Return the (x, y) coordinate for the center point of the cell that contains the specified text.  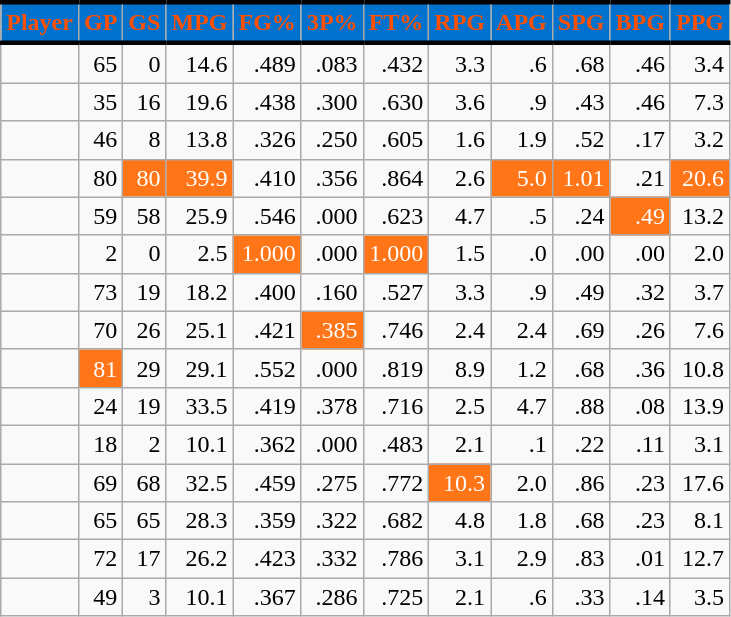
5.0 (522, 178)
GS (144, 22)
.432 (396, 63)
.623 (396, 216)
.630 (396, 102)
1.6 (460, 140)
.33 (581, 597)
.01 (640, 559)
.24 (581, 216)
.423 (267, 559)
13.2 (700, 216)
.527 (396, 292)
3.2 (700, 140)
8.1 (700, 521)
29 (144, 368)
49 (100, 597)
25.9 (200, 216)
.385 (332, 330)
13.8 (200, 140)
70 (100, 330)
8.9 (460, 368)
.359 (267, 521)
.459 (267, 483)
14.6 (200, 63)
1.2 (522, 368)
68 (144, 483)
39.9 (200, 178)
7.3 (700, 102)
3.4 (700, 63)
19.6 (200, 102)
.26 (640, 330)
7.6 (700, 330)
.43 (581, 102)
.17 (640, 140)
.682 (396, 521)
2.6 (460, 178)
.250 (332, 140)
.1 (522, 444)
1.01 (581, 178)
.410 (267, 178)
.746 (396, 330)
1.8 (522, 521)
.362 (267, 444)
FT% (396, 22)
.552 (267, 368)
.5 (522, 216)
1.5 (460, 254)
46 (100, 140)
GP (100, 22)
3.5 (700, 597)
.438 (267, 102)
20.6 (700, 178)
73 (100, 292)
.08 (640, 406)
.21 (640, 178)
33.5 (200, 406)
13.9 (700, 406)
PPG (700, 22)
.483 (396, 444)
25.1 (200, 330)
.322 (332, 521)
.864 (396, 178)
.300 (332, 102)
.83 (581, 559)
24 (100, 406)
.378 (332, 406)
.69 (581, 330)
.489 (267, 63)
69 (100, 483)
59 (100, 216)
18.2 (200, 292)
26 (144, 330)
MPG (200, 22)
.11 (640, 444)
Player (40, 22)
.160 (332, 292)
BPG (640, 22)
28.3 (200, 521)
.356 (332, 178)
.546 (267, 216)
.605 (396, 140)
10.8 (700, 368)
.400 (267, 292)
.326 (267, 140)
.36 (640, 368)
SPG (581, 22)
FG% (267, 22)
32.5 (200, 483)
3 (144, 597)
18 (100, 444)
.367 (267, 597)
.772 (396, 483)
APG (522, 22)
35 (100, 102)
17 (144, 559)
.286 (332, 597)
8 (144, 140)
3.6 (460, 102)
.083 (332, 63)
3P% (332, 22)
81 (100, 368)
.786 (396, 559)
16 (144, 102)
.332 (332, 559)
.0 (522, 254)
RPG (460, 22)
17.6 (700, 483)
.819 (396, 368)
.14 (640, 597)
.725 (396, 597)
.88 (581, 406)
.275 (332, 483)
.716 (396, 406)
10.3 (460, 483)
.419 (267, 406)
.32 (640, 292)
12.7 (700, 559)
26.2 (200, 559)
.86 (581, 483)
58 (144, 216)
.52 (581, 140)
.421 (267, 330)
2.9 (522, 559)
4.8 (460, 521)
3.7 (700, 292)
1.9 (522, 140)
29.1 (200, 368)
.22 (581, 444)
72 (100, 559)
